Scan for the cell matching the given text and deliver its [X, Y] coordinate at center. 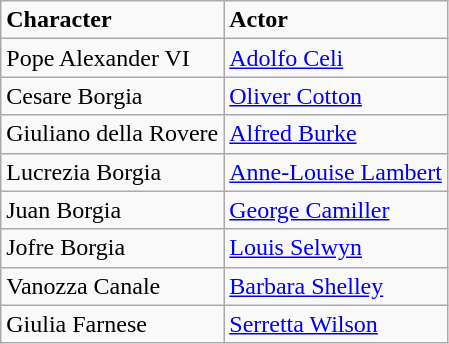
Actor [336, 20]
Vanozza Canale [112, 286]
Serretta Wilson [336, 324]
Adolfo Celi [336, 58]
Anne-Louise Lambert [336, 172]
Jofre Borgia [112, 248]
George Camiller [336, 210]
Louis Selwyn [336, 248]
Giulia Farnese [112, 324]
Character [112, 20]
Lucrezia Borgia [112, 172]
Juan Borgia [112, 210]
Oliver Cotton [336, 96]
Barbara Shelley [336, 286]
Alfred Burke [336, 134]
Pope Alexander VI [112, 58]
Cesare Borgia [112, 96]
Giuliano della Rovere [112, 134]
